Capture the cell that displays the provided text and extract its (X, Y) central coordinate. 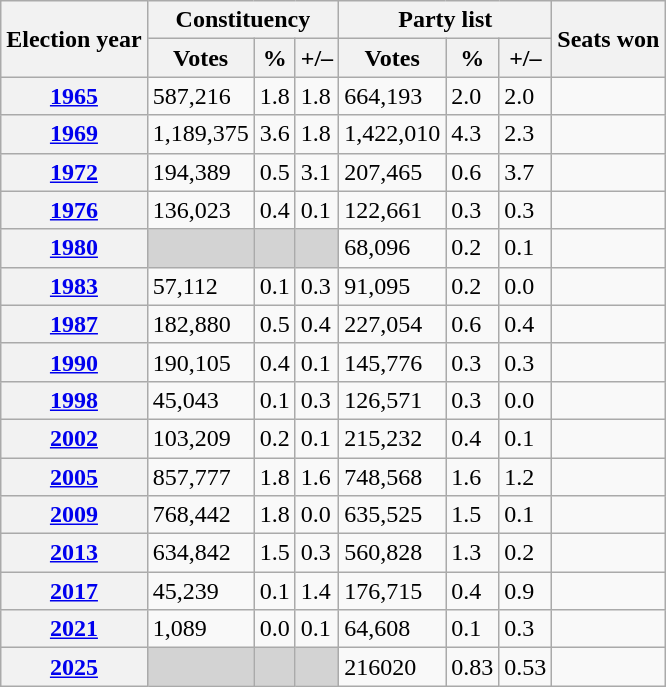
1,089 (200, 629)
3.6 (274, 134)
145,776 (392, 362)
176,715 (392, 591)
2013 (74, 553)
Seats won (608, 39)
635,525 (392, 515)
0.53 (526, 667)
587,216 (200, 96)
45,043 (200, 400)
Party list (446, 20)
1983 (74, 286)
857,777 (200, 477)
1,422,010 (392, 134)
182,880 (200, 324)
1,189,375 (200, 134)
1965 (74, 96)
634,842 (200, 553)
68,096 (392, 248)
Election year (74, 39)
4.3 (472, 134)
Constituency (243, 20)
45,239 (200, 591)
122,661 (392, 210)
57,112 (200, 286)
3.1 (316, 172)
2005 (74, 477)
126,571 (392, 400)
216020 (392, 667)
560,828 (392, 553)
1990 (74, 362)
664,193 (392, 96)
215,232 (392, 438)
91,095 (392, 286)
2017 (74, 591)
1976 (74, 210)
227,054 (392, 324)
1969 (74, 134)
0.83 (472, 667)
768,442 (200, 515)
1972 (74, 172)
207,465 (392, 172)
194,389 (200, 172)
1980 (74, 248)
2021 (74, 629)
748,568 (392, 477)
1.3 (472, 553)
2002 (74, 438)
1.4 (316, 591)
2009 (74, 515)
103,209 (200, 438)
2025 (74, 667)
190,105 (200, 362)
1998 (74, 400)
136,023 (200, 210)
3.7 (526, 172)
1987 (74, 324)
0.9 (526, 591)
1.2 (526, 477)
2.3 (526, 134)
64,608 (392, 629)
